Return the (x, y) coordinate for the center point of the cell that contains the specified text.  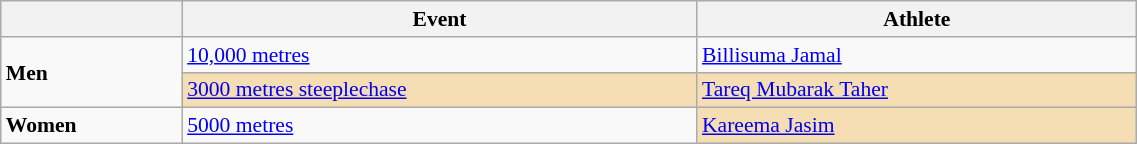
Billisuma Jamal (917, 55)
Kareema Jasim (917, 126)
Women (92, 126)
10,000 metres (440, 55)
Athlete (917, 19)
3000 metres steeplechase (440, 90)
5000 metres (440, 126)
Event (440, 19)
Tareq Mubarak Taher (917, 90)
Men (92, 72)
